Provide the (x, y) coordinate of the cell's center where the given text is located.  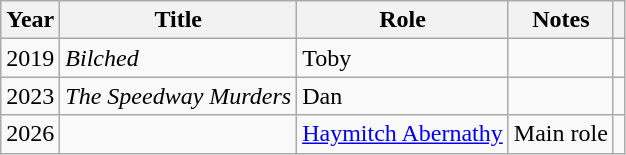
Bilched (178, 58)
Title (178, 20)
Toby (403, 58)
Dan (403, 96)
2019 (30, 58)
2026 (30, 134)
Notes (560, 20)
Year (30, 20)
Role (403, 20)
Haymitch Abernathy (403, 134)
The Speedway Murders (178, 96)
Main role (560, 134)
2023 (30, 96)
